Output the (x, y) coordinate of the center of the cell containing the given text.  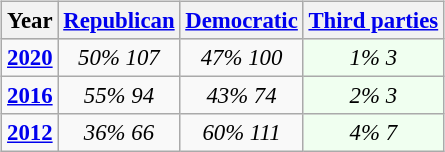
2012 (30, 133)
Democratic (242, 21)
36% 66 (119, 133)
2020 (30, 58)
4% 7 (373, 133)
2% 3 (373, 96)
2016 (30, 96)
47% 100 (242, 58)
60% 111 (242, 133)
55% 94 (119, 96)
1% 3 (373, 58)
Republican (119, 21)
50% 107 (119, 58)
43% 74 (242, 96)
Third parties (373, 21)
Year (30, 21)
